From the cell containing the given text, extract its center point as [X, Y] coordinate. 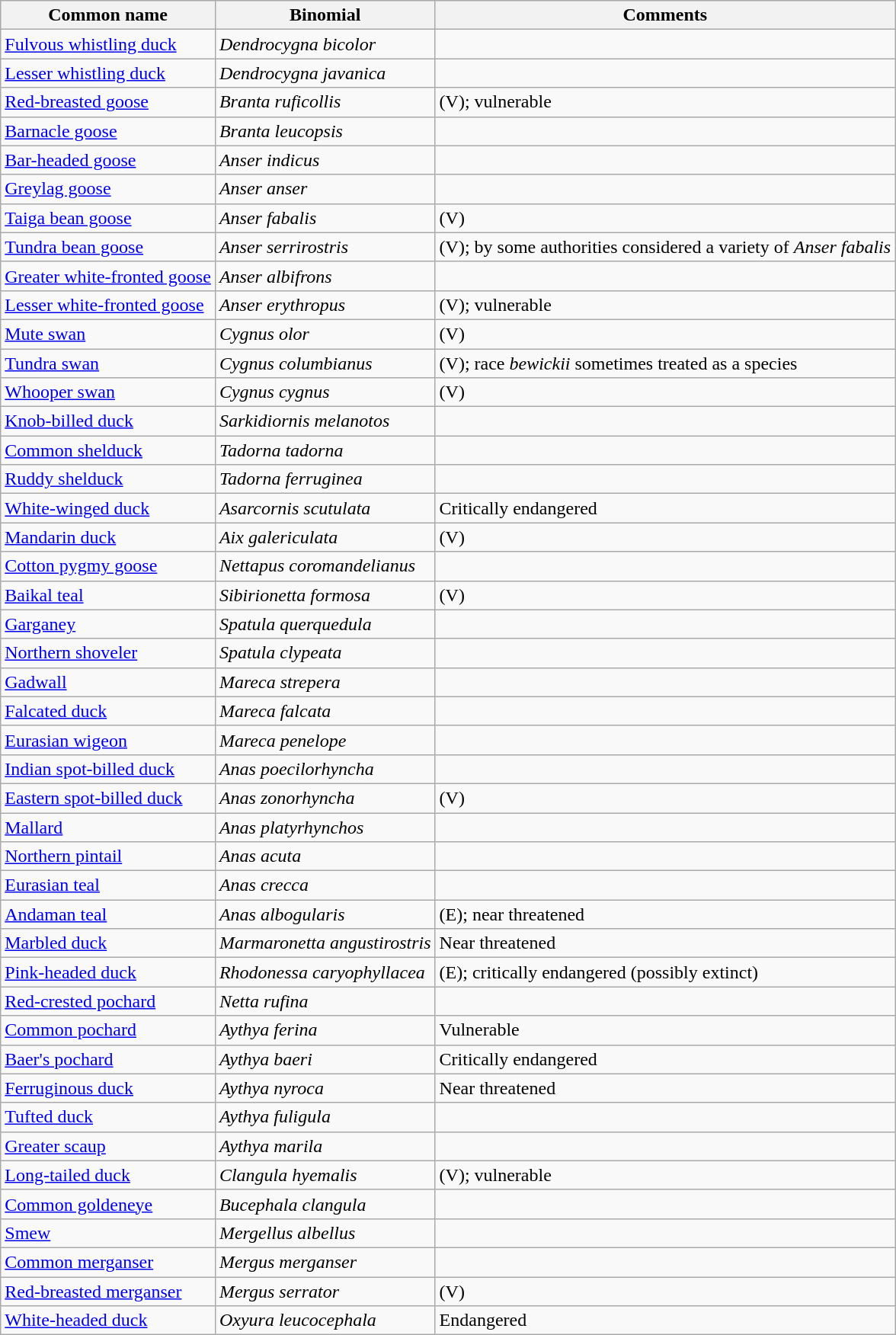
Anser indicus [325, 160]
Falcated duck [108, 711]
Tadorna ferruginea [325, 479]
Bucephala clangula [325, 1204]
Baer's pochard [108, 1059]
Asarcornis scutulata [325, 508]
Mergus serrator [325, 1292]
Sarkidiornis melanotos [325, 421]
Aythya nyroca [325, 1088]
Anser albifrons [325, 276]
Red-breasted goose [108, 102]
Binomial [325, 15]
Ferruginous duck [108, 1088]
Spatula querquedula [325, 624]
(E); critically endangered (possibly extinct) [665, 972]
Common shelduck [108, 450]
Aythya ferina [325, 1030]
Tundra bean goose [108, 247]
Anas zonorhyncha [325, 798]
Dendrocygna javanica [325, 73]
Knob-billed duck [108, 421]
Gadwall [108, 682]
Mareca strepera [325, 682]
Cygnus olor [325, 334]
Marbled duck [108, 943]
Sibirionetta formosa [325, 595]
Northern shoveler [108, 653]
White-headed duck [108, 1321]
Smew [108, 1233]
Mergus merganser [325, 1262]
Long-tailed duck [108, 1175]
Cygnus columbianus [325, 363]
Mute swan [108, 334]
Mandarin duck [108, 537]
Mergellus albellus [325, 1233]
Anser fabalis [325, 218]
Garganey [108, 624]
Nettapus coromandelianus [325, 566]
Taiga bean goose [108, 218]
Mallard [108, 827]
Greylag goose [108, 189]
Bar-headed goose [108, 160]
Anas platyrhynchos [325, 827]
Eurasian wigeon [108, 740]
Indian spot-billed duck [108, 769]
Fulvous whistling duck [108, 44]
Spatula clypeata [325, 653]
Oxyura leucocephala [325, 1321]
Aythya marila [325, 1146]
Mareca falcata [325, 711]
Marmaronetta angustirostris [325, 943]
Red-breasted merganser [108, 1292]
(E); near threatened [665, 914]
Common merganser [108, 1262]
Branta ruficollis [325, 102]
Anas albogularis [325, 914]
Greater scaup [108, 1146]
(V); by some authorities considered a variety of Anser fabalis [665, 247]
Anas crecca [325, 885]
Anas poecilorhyncha [325, 769]
Netta rufina [325, 1001]
Aythya baeri [325, 1059]
Andaman teal [108, 914]
Tufted duck [108, 1117]
Lesser white-fronted goose [108, 305]
Endangered [665, 1321]
Anser anser [325, 189]
Common pochard [108, 1030]
Aythya fuligula [325, 1117]
Red-crested pochard [108, 1001]
Cotton pygmy goose [108, 566]
Anser serrirostris [325, 247]
Common name [108, 15]
(V); race bewickii sometimes treated as a species [665, 363]
Pink-headed duck [108, 972]
Dendrocygna bicolor [325, 44]
Ruddy shelduck [108, 479]
Northern pintail [108, 856]
Branta leucopsis [325, 131]
Tadorna tadorna [325, 450]
Baikal teal [108, 595]
Eurasian teal [108, 885]
Rhodonessa caryophyllacea [325, 972]
Anas acuta [325, 856]
Common goldeneye [108, 1204]
White-winged duck [108, 508]
Aix galericulata [325, 537]
Tundra swan [108, 363]
Eastern spot-billed duck [108, 798]
Lesser whistling duck [108, 73]
Whooper swan [108, 392]
Mareca penelope [325, 740]
Cygnus cygnus [325, 392]
Clangula hyemalis [325, 1175]
Barnacle goose [108, 131]
Anser erythropus [325, 305]
Vulnerable [665, 1030]
Greater white-fronted goose [108, 276]
Comments [665, 15]
